Pinpoint the cell where the given text exists, returning its [X, Y] midpoint coordinate. 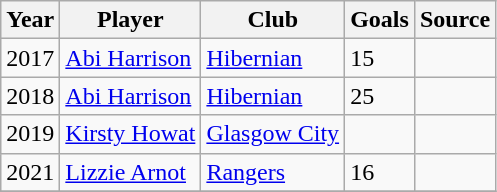
15 [380, 58]
Club [273, 20]
2018 [30, 96]
2021 [30, 172]
Source [454, 20]
Goals [380, 20]
Glasgow City [273, 134]
Player [130, 20]
Lizzie Arnot [130, 172]
Year [30, 20]
Rangers [273, 172]
2019 [30, 134]
16 [380, 172]
25 [380, 96]
2017 [30, 58]
Kirsty Howat [130, 134]
